Search for the cell housing the specified text and yield its [X, Y] center coordinate. 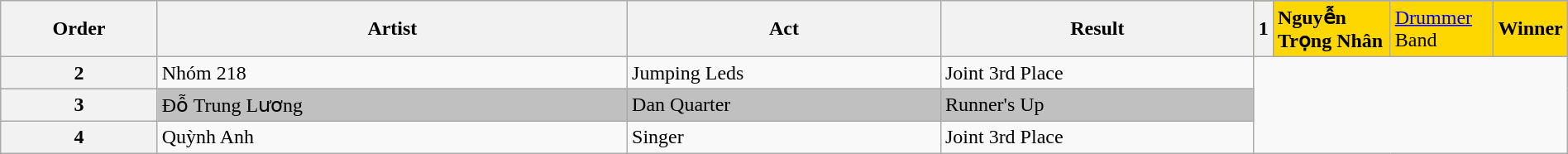
Jumping Leds [784, 73]
4 [79, 137]
Result [1097, 29]
Nguyễn Trọng Nhân [1331, 29]
Dan Quarter [784, 105]
2 [79, 73]
3 [79, 105]
Runner's Up [1097, 105]
1 [1264, 29]
Artist [392, 29]
Act [784, 29]
Order [79, 29]
Đỗ Trung Lương [392, 105]
Winner [1530, 29]
Singer [784, 137]
Nhóm 218 [392, 73]
Drummer Band [1442, 29]
Quỳnh Anh [392, 137]
